Detect which cell encompasses the target text, then output its [X, Y] center coordinate. 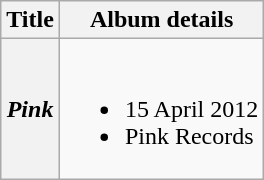
Album details [161, 20]
Pink [30, 109]
Title [30, 20]
15 April 2012Pink Records [161, 109]
